Capture the cell that displays the provided text and extract its (x, y) central coordinate. 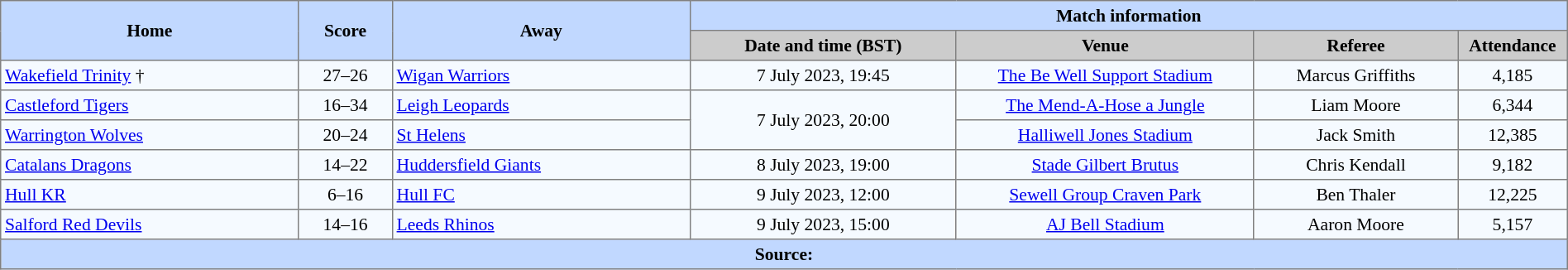
Source: (784, 254)
Aaron Moore (1355, 224)
Catalans Dragons (150, 165)
Hull FC (541, 195)
Match information (1128, 16)
14–16 (346, 224)
27–26 (346, 75)
Warrington Wolves (150, 135)
Attendance (1513, 46)
Away (541, 31)
14–22 (346, 165)
4,185 (1513, 75)
Referee (1355, 46)
9 July 2023, 12:00 (823, 195)
Salford Red Devils (150, 224)
9,182 (1513, 165)
AJ Bell Stadium (1105, 224)
Halliwell Jones Stadium (1105, 135)
Wakefield Trinity † (150, 75)
16–34 (346, 105)
8 July 2023, 19:00 (823, 165)
St Helens (541, 135)
Leigh Leopards (541, 105)
Jack Smith (1355, 135)
12,225 (1513, 195)
Sewell Group Craven Park (1105, 195)
7 July 2023, 20:00 (823, 120)
Castleford Tigers (150, 105)
5,157 (1513, 224)
12,385 (1513, 135)
Huddersfield Giants (541, 165)
Stade Gilbert Brutus (1105, 165)
Marcus Griffiths (1355, 75)
Score (346, 31)
Chris Kendall (1355, 165)
Wigan Warriors (541, 75)
9 July 2023, 15:00 (823, 224)
The Be Well Support Stadium (1105, 75)
20–24 (346, 135)
Date and time (BST) (823, 46)
Venue (1105, 46)
6–16 (346, 195)
Hull KR (150, 195)
Ben Thaler (1355, 195)
The Mend-A-Hose a Jungle (1105, 105)
7 July 2023, 19:45 (823, 75)
Liam Moore (1355, 105)
Leeds Rhinos (541, 224)
Home (150, 31)
6,344 (1513, 105)
